Return [X, Y] of the center of cell containing provided text 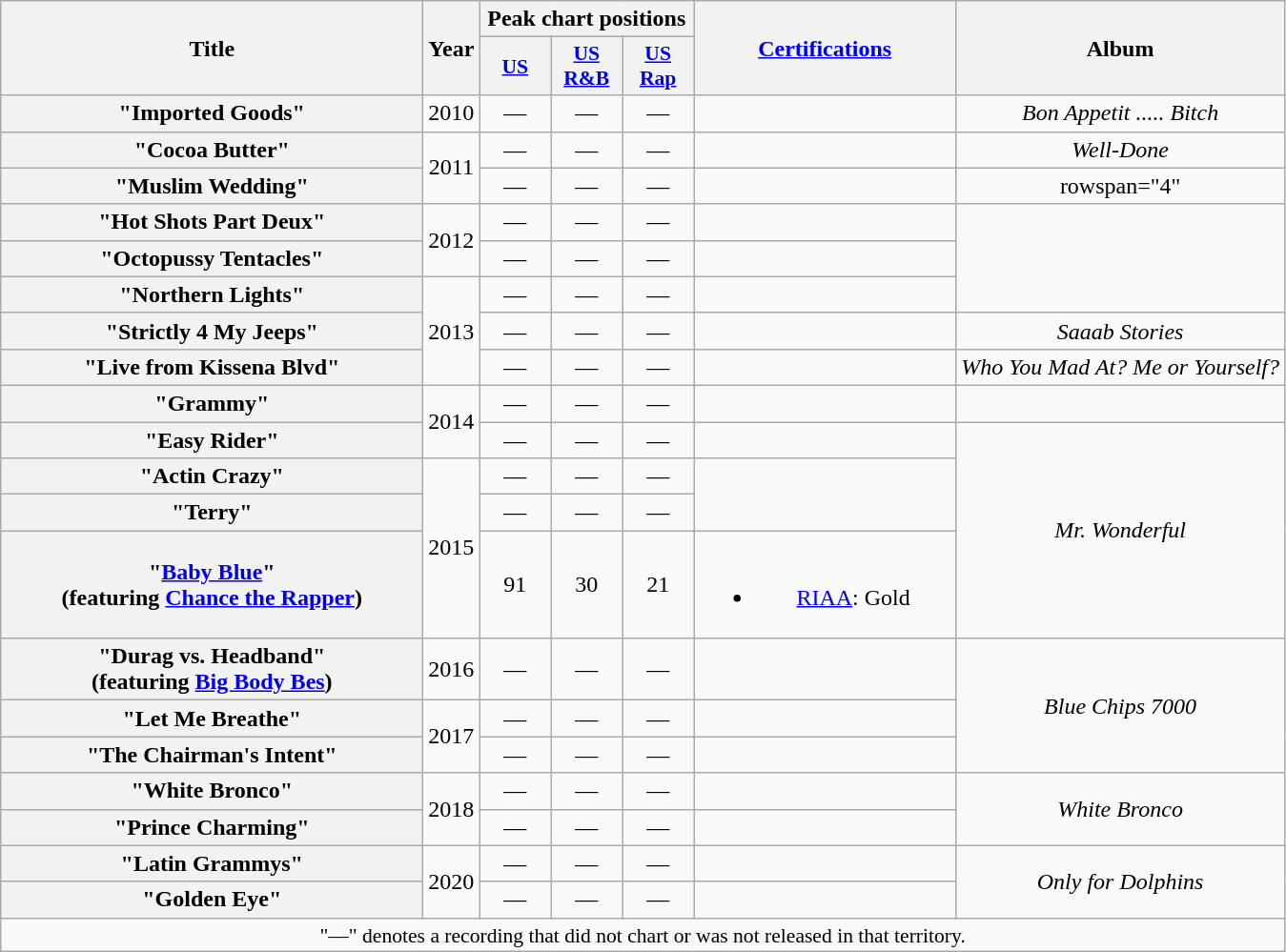
2015 [452, 549]
"Strictly 4 My Jeeps" [212, 331]
2011 [452, 168]
2017 [452, 737]
Title [212, 48]
"Cocoa Butter" [212, 150]
Bon Appetit ..... Bitch [1121, 113]
"Hot Shots Part Deux" [212, 222]
RIAA: Gold [826, 585]
91 [515, 585]
"Easy Rider" [212, 439]
Blue Chips 7000 [1121, 705]
2010 [452, 113]
"White Bronco" [212, 791]
"The Chairman's Intent" [212, 755]
US R&B [587, 67]
White Bronco [1121, 809]
"Octopussy Tentacles" [212, 258]
"Let Me Breathe" [212, 719]
Who You Mad At? Me or Yourself? [1121, 367]
Certifications [826, 48]
"Grammy" [212, 403]
Year [452, 48]
30 [587, 585]
"Golden Eye" [212, 900]
2020 [452, 881]
"Terry" [212, 513]
"Baby Blue" (featuring Chance the Rapper) [212, 585]
Album [1121, 48]
Peak chart positions [587, 19]
"—" denotes a recording that did not chart or was not released in that territory. [643, 935]
"Latin Grammys" [212, 863]
Mr. Wonderful [1121, 530]
"Muslim Wedding" [212, 186]
"Prince Charming" [212, 827]
"Durag vs. Headband"(featuring Big Body Bes) [212, 669]
"Actin Crazy" [212, 476]
"Live from Kissena Blvd" [212, 367]
US [515, 67]
2016 [452, 669]
US Rap [658, 67]
rowspan="4" [1121, 186]
Only for Dolphins [1121, 881]
"Imported Goods" [212, 113]
2013 [452, 331]
2012 [452, 240]
Saaab Stories [1121, 331]
2018 [452, 809]
Well-Done [1121, 150]
21 [658, 585]
"Northern Lights" [212, 294]
2014 [452, 421]
